Identify which cell holds the provided text, then report its (X, Y) central coordinate. 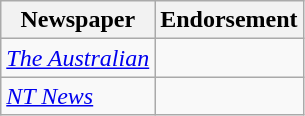
The Australian (78, 58)
NT News (78, 96)
Newspaper (78, 20)
Endorsement (229, 20)
